Find where the given text appears and provide that cell's center as [x, y] coordinate. 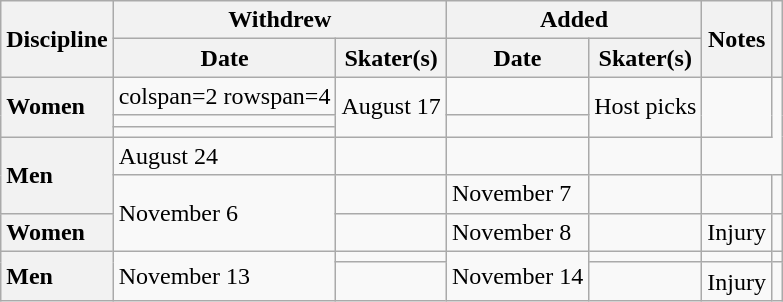
Discipline [57, 39]
August 17 [391, 107]
November 8 [517, 232]
November 14 [517, 276]
August 24 [224, 156]
Host picks [646, 107]
Withdrew [280, 20]
Added [574, 20]
colspan=2 rowspan=4 [224, 96]
November 6 [224, 213]
November 7 [517, 194]
November 13 [224, 276]
Notes [737, 39]
